Pinpoint the cell where the given text exists, returning its [X, Y] midpoint coordinate. 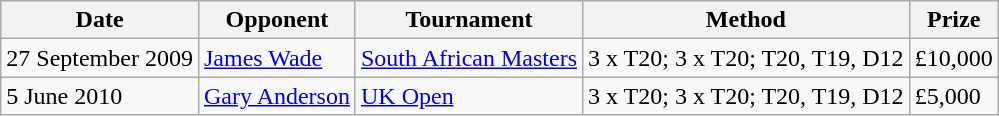
James Wade [276, 58]
South African Masters [468, 58]
£5,000 [954, 96]
5 June 2010 [100, 96]
Date [100, 20]
UK Open [468, 96]
Method [746, 20]
Gary Anderson [276, 96]
Prize [954, 20]
£10,000 [954, 58]
Opponent [276, 20]
27 September 2009 [100, 58]
Tournament [468, 20]
